Locate the cell with the specified text and output its (x, y) center coordinate. 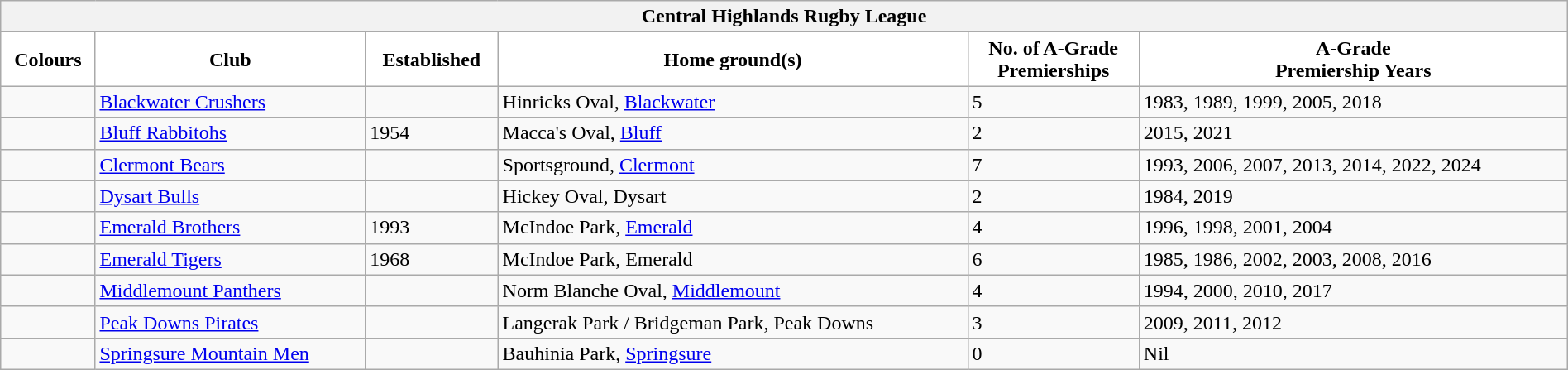
Macca's Oval, Bluff (733, 133)
Sportsground, Clermont (733, 165)
Springsure Mountain Men (230, 353)
Home ground(s) (733, 60)
1994, 2000, 2010, 2017 (1353, 291)
Hinricks Oval, Blackwater (733, 102)
Langerak Park / Bridgeman Park, Peak Downs (733, 322)
Peak Downs Pirates (230, 322)
Bauhinia Park, Springsure (733, 353)
Nil (1353, 353)
Norm Blanche Oval, Middlemount (733, 291)
1993, 2006, 2007, 2013, 2014, 2022, 2024 (1353, 165)
1983, 1989, 1999, 2005, 2018 (1353, 102)
Central Highlands Rugby League (784, 17)
Emerald Brothers (230, 228)
1984, 2019 (1353, 196)
3 (1054, 322)
1954 (432, 133)
Dysart Bulls (230, 196)
Clermont Bears (230, 165)
Colours (48, 60)
2015, 2021 (1353, 133)
1968 (432, 259)
Club (230, 60)
7 (1054, 165)
Blackwater Crushers (230, 102)
Middlemount Panthers (230, 291)
Hickey Oval, Dysart (733, 196)
Established (432, 60)
2009, 2011, 2012 (1353, 322)
A-GradePremiership Years (1353, 60)
1993 (432, 228)
No. of A-GradePremierships (1054, 60)
5 (1054, 102)
Bluff Rabbitohs (230, 133)
Emerald Tigers (230, 259)
0 (1054, 353)
1985, 1986, 2002, 2003, 2008, 2016 (1353, 259)
6 (1054, 259)
1996, 1998, 2001, 2004 (1353, 228)
